Output the (X, Y) coordinate of the center of the cell containing the given text.  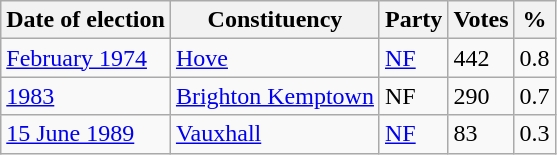
Vauxhall (274, 134)
Brighton Kemptown (274, 96)
1983 (86, 96)
0.3 (534, 134)
Votes (481, 20)
442 (481, 58)
83 (481, 134)
Date of election (86, 20)
Party (413, 20)
Hove (274, 58)
0.8 (534, 58)
0.7 (534, 96)
15 June 1989 (86, 134)
290 (481, 96)
% (534, 20)
Constituency (274, 20)
February 1974 (86, 58)
